Detect which cell encompasses the target text, then output its [X, Y] center coordinate. 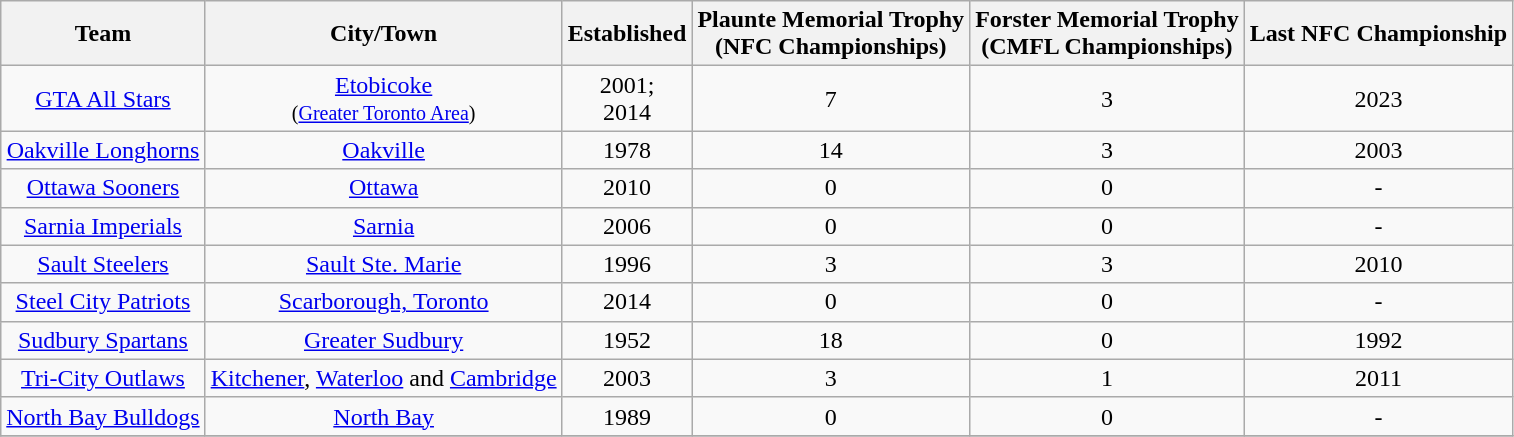
1 [1108, 378]
1989 [627, 416]
Last NFC Championship [1378, 34]
Etobicoke (Greater Toronto Area) [384, 98]
Forster Memorial Trophy(CMFL Championships) [1108, 34]
GTA All Stars [103, 98]
Established [627, 34]
City/Town [384, 34]
2014 [627, 302]
Sault Ste. Marie [384, 264]
Tri-City Outlaws [103, 378]
7 [831, 98]
Team [103, 34]
1978 [627, 150]
Sarnia [384, 226]
2023 [1378, 98]
Oakville [384, 150]
2011 [1378, 378]
Sarnia Imperials [103, 226]
Oakville Longhorns [103, 150]
Greater Sudbury [384, 340]
18 [831, 340]
1992 [1378, 340]
2001;2014 [627, 98]
1952 [627, 340]
Ottawa [384, 188]
Sault Steelers [103, 264]
2006 [627, 226]
1996 [627, 264]
North Bay [384, 416]
14 [831, 150]
North Bay Bulldogs [103, 416]
Plaunte Memorial Trophy(NFC Championships) [831, 34]
Kitchener, Waterloo and Cambridge [384, 378]
Scarborough, Toronto [384, 302]
Ottawa Sooners [103, 188]
Sudbury Spartans [103, 340]
Steel City Patriots [103, 302]
